Capture the cell that displays the provided text and extract its [x, y] central coordinate. 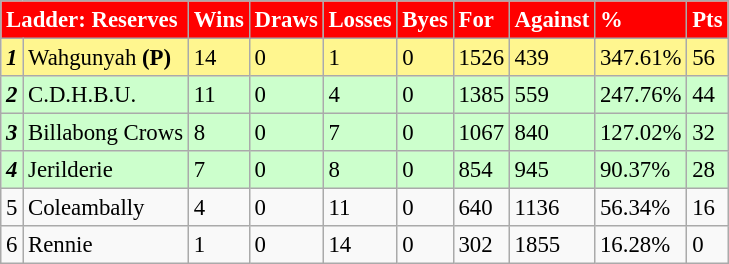
90.37% [641, 170]
Wins [218, 20]
347.61% [641, 58]
56.34% [641, 208]
840 [552, 133]
1526 [481, 58]
945 [552, 170]
% [641, 20]
854 [481, 170]
Wahgunyah (P) [106, 58]
439 [552, 58]
5 [12, 208]
16.28% [641, 245]
Against [552, 20]
Byes [425, 20]
127.02% [641, 133]
Pts [708, 20]
Draws [286, 20]
559 [552, 95]
For [481, 20]
302 [481, 245]
28 [708, 170]
Losses [360, 20]
2 [12, 95]
640 [481, 208]
32 [708, 133]
16 [708, 208]
Ladder: Reserves [95, 20]
247.76% [641, 95]
6 [12, 245]
44 [708, 95]
1067 [481, 133]
1385 [481, 95]
Jerilderie [106, 170]
1855 [552, 245]
1136 [552, 208]
3 [12, 133]
56 [708, 58]
Billabong Crows [106, 133]
Coleambally [106, 208]
C.D.H.B.U. [106, 95]
Rennie [106, 245]
